Provide the (X, Y) coordinate of the cell's center where the given text is located.  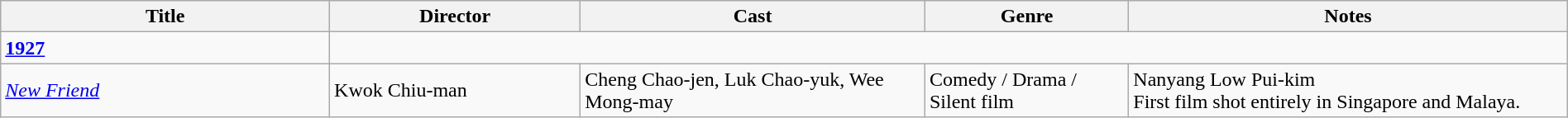
Comedy / Drama / Silent film (1026, 91)
Title (165, 17)
Cheng Chao-jen, Luk Chao-yuk, Wee Mong-may (753, 91)
Nanyang Low Pui-kimFirst film shot entirely in Singapore and Malaya. (1348, 91)
1927 (165, 48)
Cast (753, 17)
Kwok Chiu-man (455, 91)
Genre (1026, 17)
New Friend (165, 91)
Notes (1348, 17)
Director (455, 17)
